Extract the [x, y] coordinate from the center of the cell holding the provided text.  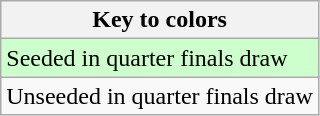
Key to colors [160, 20]
Unseeded in quarter finals draw [160, 96]
Seeded in quarter finals draw [160, 58]
